Locate the cell with the specified text and output its (X, Y) center coordinate. 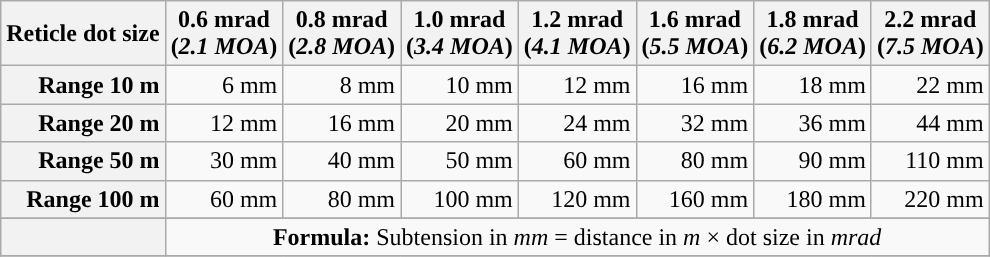
1.6 mrad (5.5 MOA) (695, 34)
36 mm (813, 123)
90 mm (813, 161)
100 mm (460, 199)
8 mm (342, 85)
Range 50 m (83, 161)
22 mm (930, 85)
32 mm (695, 123)
0.6 mrad (2.1 MOA) (224, 34)
20 mm (460, 123)
180 mm (813, 199)
Reticle dot size (83, 34)
Range 100 m (83, 199)
110 mm (930, 161)
6 mm (224, 85)
120 mm (577, 199)
50 mm (460, 161)
30 mm (224, 161)
24 mm (577, 123)
10 mm (460, 85)
160 mm (695, 199)
40 mm (342, 161)
44 mm (930, 123)
Formula: Subtension in mm = distance in m × dot size in mrad (577, 237)
2.2 mrad (7.5 MOA) (930, 34)
1.0 mrad (3.4 MOA) (460, 34)
Range 10 m (83, 85)
1.8 mrad (6.2 MOA) (813, 34)
Range 20 m (83, 123)
18 mm (813, 85)
220 mm (930, 199)
1.2 mrad (4.1 MOA) (577, 34)
0.8 mrad (2.8 MOA) (342, 34)
